Detect which cell encompasses the target text, then output its (x, y) center coordinate. 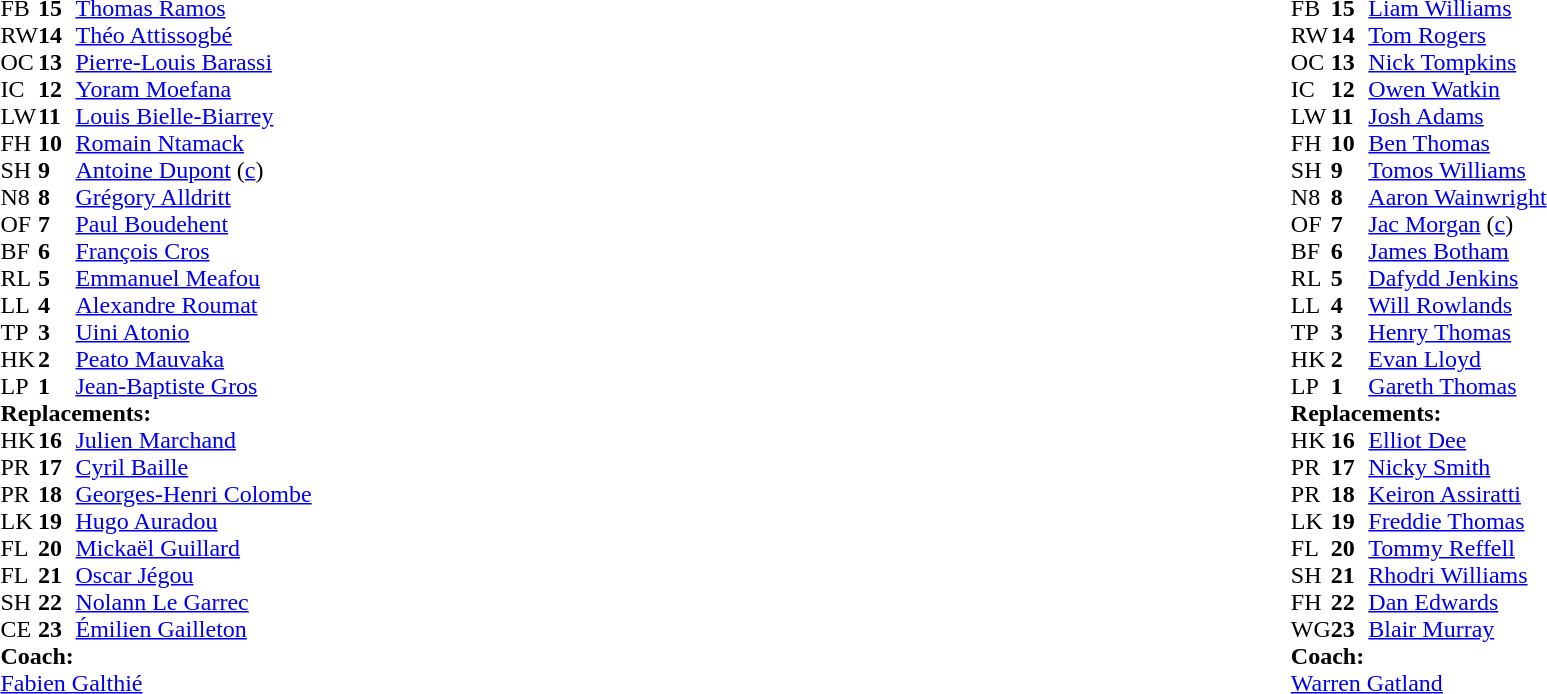
Mickaël Guillard (194, 548)
François Cros (194, 252)
Keiron Assiratti (1457, 494)
Julien Marchand (194, 440)
Blair Murray (1457, 630)
Owen Watkin (1457, 90)
Cyril Baille (194, 468)
Rhodri Williams (1457, 576)
Tommy Reffell (1457, 548)
CE (19, 630)
Ben Thomas (1457, 144)
James Botham (1457, 252)
Josh Adams (1457, 116)
Dafydd Jenkins (1457, 278)
Tomos Williams (1457, 170)
Yoram Moefana (194, 90)
Théo Attissogbé (194, 36)
WG (1311, 630)
Elliot Dee (1457, 440)
Freddie Thomas (1457, 522)
Pierre-Louis Barassi (194, 62)
Peato Mauvaka (194, 360)
Emmanuel Meafou (194, 278)
Jean-Baptiste Gros (194, 386)
Jac Morgan (c) (1457, 224)
Gareth Thomas (1457, 386)
Romain Ntamack (194, 144)
Georges-Henri Colombe (194, 494)
Alexandre Roumat (194, 306)
Antoine Dupont (c) (194, 170)
Nolann Le Garrec (194, 602)
Hugo Auradou (194, 522)
Evan Lloyd (1457, 360)
Paul Boudehent (194, 224)
Henry Thomas (1457, 332)
Aaron Wainwright (1457, 198)
Will Rowlands (1457, 306)
Oscar Jégou (194, 576)
Tom Rogers (1457, 36)
Louis Bielle-Biarrey (194, 116)
Nicky Smith (1457, 468)
Grégory Alldritt (194, 198)
Émilien Gailleton (194, 630)
Dan Edwards (1457, 602)
Uini Atonio (194, 332)
Nick Tompkins (1457, 62)
